Detect which cell encompasses the target text, then output its [X, Y] center coordinate. 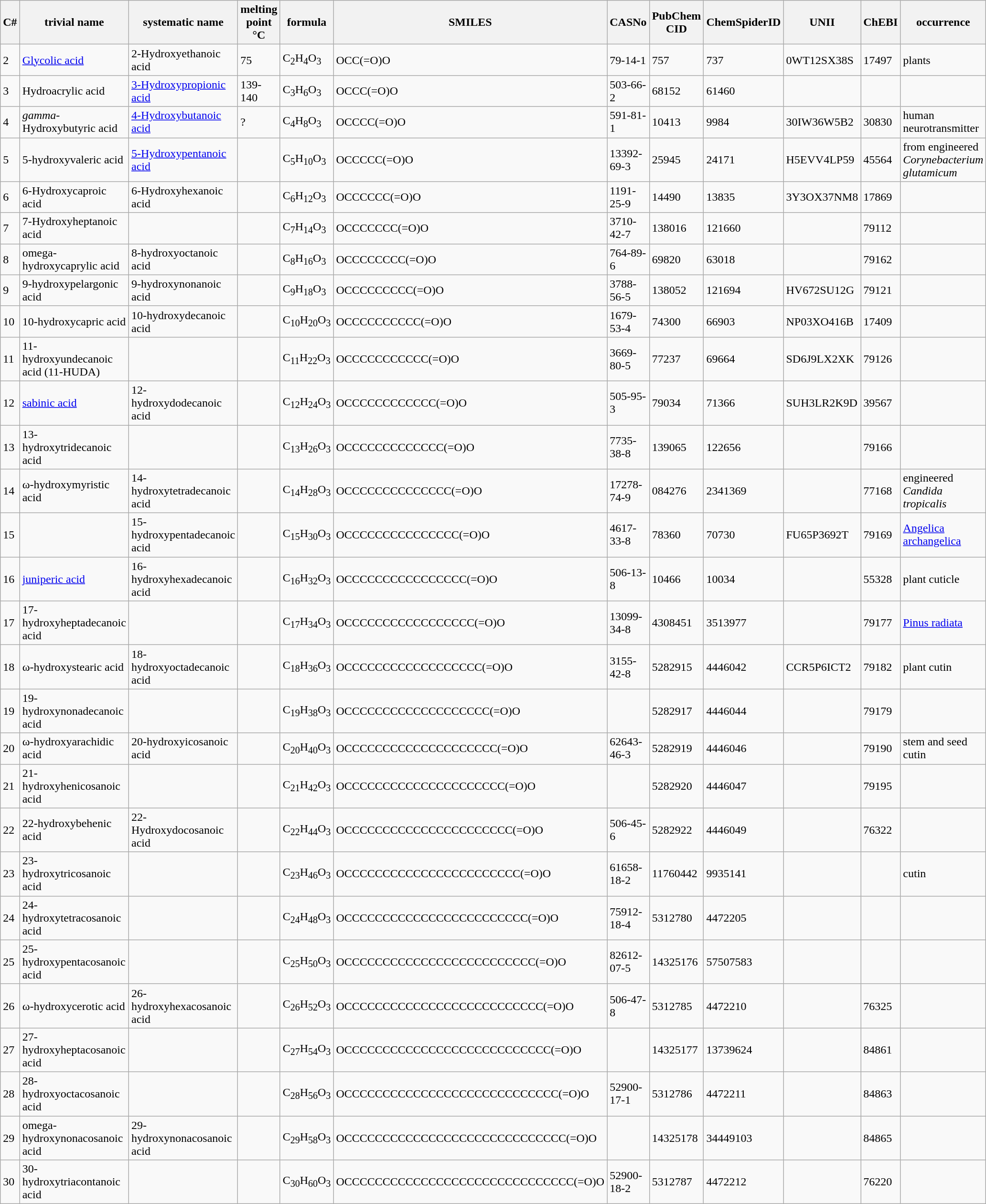
? [259, 122]
57507583 [743, 962]
4446047 [743, 786]
OCCC(=O)O [470, 91]
FU65P3692T [822, 535]
C11H22O3 [307, 359]
C6H12O3 [307, 197]
C7H14O3 [307, 228]
5282919 [676, 748]
C16H32O3 [307, 579]
OCCCCCCCCCCCCCCCCCCCCCCCCCCC(=O)O [470, 1050]
13392-69-3 [628, 160]
122656 [743, 447]
OCCCCCCCCCCCCC(=O)O [470, 447]
8-hydroxyoctanoic acid [183, 259]
C8H16O3 [307, 259]
24171 [743, 160]
2341369 [743, 491]
74300 [676, 321]
28-hydroxyoctacosanoic acid [74, 1094]
9-hydroxynonanoic acid [183, 290]
21-hydroxyhenicosanoic acid [74, 786]
ω-hydroxymyristic acid [74, 491]
75 [259, 60]
12-hydroxydodecanoic acid [183, 403]
61460 [743, 91]
OCCCCCCCCCCCCCCCCCCCCC(=O)O [470, 786]
20 [10, 748]
14 [10, 491]
29 [10, 1138]
79166 [881, 447]
4617-33-8 [628, 535]
14325176 [676, 962]
5312780 [676, 918]
C18H36O3 [307, 667]
17-hydroxyheptadecanoic acid [74, 623]
C15H30O3 [307, 535]
4446049 [743, 830]
C24H48O3 [307, 918]
30-hydroxytriacontanoic acid [74, 1182]
71366 [743, 403]
5282915 [676, 667]
SD6J9LX2XK [822, 359]
11760442 [676, 874]
77237 [676, 359]
systematic name [183, 22]
OCCCCCCCCCCCCCCC(=O)O [470, 535]
79034 [676, 403]
5312785 [676, 1006]
engineered Candida tropicalis [943, 491]
5282922 [676, 830]
25945 [676, 160]
25-hydroxypentacosanoic acid [74, 962]
3669-80-5 [628, 359]
506-47-8 [628, 1006]
139065 [676, 447]
2 [10, 60]
17497 [881, 60]
5312786 [676, 1094]
505-95-3 [628, 403]
OCCCCCCCCCCC(=O)O [470, 359]
79179 [881, 711]
138016 [676, 228]
5-Hydroxypentanoic acid [183, 160]
C5H10O3 [307, 160]
30IW36W5B2 [822, 122]
stem and seed cutin [943, 748]
139-140 [259, 91]
138052 [676, 290]
2-Hydroxyethanoic acid [183, 60]
C13H26O3 [307, 447]
C26H52O3 [307, 1006]
9 [10, 290]
84861 [881, 1050]
OCCCCCCCCCCCCCCCCCCCC(=O)O [470, 748]
24 [10, 918]
79169 [881, 535]
OCCCCCCCCCCCCCCCCCCCCCCCC(=O)O [470, 918]
OCCCCCCC(=O)O [470, 228]
omega-hydroxynonacosanoic acid [74, 1138]
C17H34O3 [307, 623]
4308451 [676, 623]
C27H54O3 [307, 1050]
77168 [881, 491]
52900-18-2 [628, 1182]
591-81-1 [628, 122]
84863 [881, 1094]
7735-38-8 [628, 447]
OCCCCC(=O)O [470, 160]
OCCCCCCCCCCCCCCCCCCCCCCCCC(=O)O [470, 962]
Angelica archangelica [943, 535]
20-hydroxyicosanoic acid [183, 748]
34449103 [743, 1138]
10466 [676, 579]
4 [10, 122]
13-hydroxytridecanoic acid [74, 447]
18 [10, 667]
3-Hydroxypropionic acid [183, 91]
OCCCCCCCCCCCCCCCCCCCCCCCCCCCCC(=O)O [470, 1138]
7-Hydroxyheptanoic acid [74, 228]
OCCCCCCCCCCCCCCCCCCCCCC(=O)O [470, 830]
82612-07-5 [628, 962]
17869 [881, 197]
121694 [743, 290]
OCCCCCCCCCC(=O)O [470, 321]
17 [10, 623]
C29H58O3 [307, 1138]
79190 [881, 748]
084276 [676, 491]
13 [10, 447]
C12H24O3 [307, 403]
ChEBI [881, 22]
OCCCCCCCCCCCCCCCCCCCCCCCCCCCC(=O)O [470, 1094]
7 [10, 228]
plants [943, 60]
9-hydroxypelargonic acid [74, 290]
5282917 [676, 711]
506-13-8 [628, 579]
10034 [743, 579]
OCCCCCCCCCCCCCCCCCCC(=O)O [470, 711]
5312787 [676, 1182]
OCCCCCCCCCCCCCC(=O)O [470, 491]
formula [307, 22]
OCCCCCC(=O)O [470, 197]
OCCCC(=O)O [470, 122]
3513977 [743, 623]
3155-42-8 [628, 667]
plant cuticle [943, 579]
OCCCCCCCCCCCCCCCCC(=O)O [470, 623]
79-14-1 [628, 60]
3 [10, 91]
8 [10, 259]
C14H28O3 [307, 491]
ChemSpiderID [743, 22]
79112 [881, 228]
OCCCCCCCCCCCCCCCC(=O)O [470, 579]
4472205 [743, 918]
OCC(=O)O [470, 60]
30 [10, 1182]
22 [10, 830]
4-Hydroxybutanoic acid [183, 122]
737 [743, 60]
1679-53-4 [628, 321]
human neurotransmitter [943, 122]
11 [10, 359]
17409 [881, 321]
PubChem CID [676, 22]
6-Hydroxyhexanoic acid [183, 197]
Glycolic acid [74, 60]
16 [10, 579]
63018 [743, 259]
C10H20O3 [307, 321]
0WT12SX38S [822, 60]
UNII [822, 22]
13099-34-8 [628, 623]
10413 [676, 122]
5 [10, 160]
C2H4O3 [307, 60]
14-hydroxytetradecanoic acid [183, 491]
78360 [676, 535]
omega-hydroxycaprylic acid [74, 259]
trivial name [74, 22]
OCCCCCCCC(=O)O [470, 259]
17278-74-9 [628, 491]
9984 [743, 122]
juniperic acid [74, 579]
C20H40O3 [307, 748]
HV672SU12G [822, 290]
29-hydroxynonacosanoic acid [183, 1138]
C25H50O3 [307, 962]
melting point°C [259, 22]
C23H46O3 [307, 874]
75912-18-4 [628, 918]
76325 [881, 1006]
14325178 [676, 1138]
sabinic acid [74, 403]
69664 [743, 359]
occurrence [943, 22]
76322 [881, 830]
10-hydroxydecanoic acid [183, 321]
21 [10, 786]
24-hydroxytetracosanoic acid [74, 918]
10 [10, 321]
25 [10, 962]
4446046 [743, 748]
OCCCCCCCCCCCC(=O)O [470, 403]
C21H42O3 [307, 786]
OCCCCCCCCCCCCCCCCCCCCCCC(=O)O [470, 874]
1191-25-9 [628, 197]
4446042 [743, 667]
13835 [743, 197]
13739624 [743, 1050]
79195 [881, 786]
23-hydroxytricosanoic acid [74, 874]
gamma-Hydroxybutyric acid [74, 122]
19-hydroxynonadecanoic acid [74, 711]
18-hydroxyoctadecanoic acid [183, 667]
27 [10, 1050]
3710-42-7 [628, 228]
C3H6O3 [307, 91]
4472211 [743, 1094]
10-hydroxycapric acid [74, 321]
30830 [881, 122]
Pinus radiata [943, 623]
4472212 [743, 1182]
16-hydroxyhexadecanoic acid [183, 579]
69820 [676, 259]
14490 [676, 197]
15-hydroxypentadecanoic acid [183, 535]
OCCCCCCCCCCCCCCCCCCCCCCCCCC(=O)O [470, 1006]
C28H56O3 [307, 1094]
15 [10, 535]
NP03XO416B [822, 321]
506-45-6 [628, 830]
79121 [881, 290]
503-66-2 [628, 91]
68152 [676, 91]
OCCCCCCCCCCCCCCCCCC(=O)O [470, 667]
23 [10, 874]
26 [10, 1006]
9935141 [743, 874]
C9H18O3 [307, 290]
6 [10, 197]
66903 [743, 321]
SUH3LR2K9D [822, 403]
ω-hydroxyarachidic acid [74, 748]
CASNo [628, 22]
C30H60O3 [307, 1182]
52900-17-1 [628, 1094]
61658-18-2 [628, 874]
H5EVV4LP59 [822, 160]
OCCCCCCCCCCCCCCCCCCCCCCCCCCCCCC(=O)O [470, 1182]
764-89-6 [628, 259]
28 [10, 1094]
27-hydroxyheptacosanoic acid [74, 1050]
C4H8O3 [307, 122]
4472210 [743, 1006]
79126 [881, 359]
C# [10, 22]
45564 [881, 160]
SMILES [470, 22]
5282920 [676, 786]
79182 [881, 667]
84865 [881, 1138]
79162 [881, 259]
11-hydroxyundecanoic acid (11-HUDA) [74, 359]
cutin [943, 874]
70730 [743, 535]
C19H38O3 [307, 711]
757 [676, 60]
6-Hydroxycaproic acid [74, 197]
plant cutin [943, 667]
79177 [881, 623]
19 [10, 711]
4446044 [743, 711]
OCCCCCCCCC(=O)O [470, 290]
14325177 [676, 1050]
3Y3OX37NM8 [822, 197]
3788-56-5 [628, 290]
22-Hydroxydocosanoic acid [183, 830]
CCR5P6ICT2 [822, 667]
121660 [743, 228]
62643-46-3 [628, 748]
55328 [881, 579]
ω-hydroxystearic acid [74, 667]
22-hydroxybehenic acid [74, 830]
Hydroacrylic acid [74, 91]
26-hydroxyhexacosanoic acid [183, 1006]
ω-hydroxycerotic acid [74, 1006]
5-hydroxyvaleric acid [74, 160]
from engineered Corynebacterium glutamicum [943, 160]
76220 [881, 1182]
C22H44O3 [307, 830]
12 [10, 403]
39567 [881, 403]
